Return [X, Y] of the center of cell containing provided text 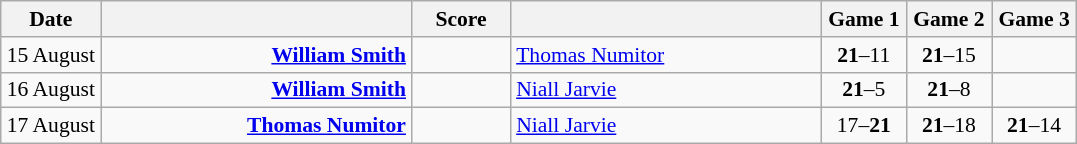
21–8 [948, 90]
Score [461, 19]
Game 1 [864, 19]
15 August [51, 55]
Date [51, 19]
21–5 [864, 90]
21–14 [1034, 126]
21–11 [864, 55]
21–15 [948, 55]
16 August [51, 90]
17–21 [864, 126]
17 August [51, 126]
Game 2 [948, 19]
Game 3 [1034, 19]
21–18 [948, 126]
